Extract the [x, y] coordinate from the center of the cell holding the provided text.  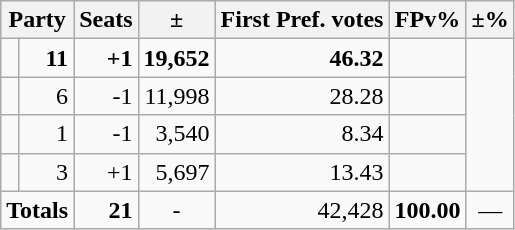
11 [46, 58]
100.00 [428, 210]
6 [46, 96]
46.32 [302, 58]
- [176, 210]
First Pref. votes [302, 20]
11,998 [176, 96]
±% [490, 20]
13.43 [302, 172]
19,652 [176, 58]
FPv% [428, 20]
5,697 [176, 172]
1 [46, 134]
21 [106, 210]
Totals [38, 210]
42,428 [302, 210]
± [176, 20]
Party [38, 20]
28.28 [302, 96]
Seats [106, 20]
8.34 [302, 134]
— [490, 210]
3,540 [176, 134]
3 [46, 172]
